Scan for the cell matching the given text and deliver its (X, Y) coordinate at center. 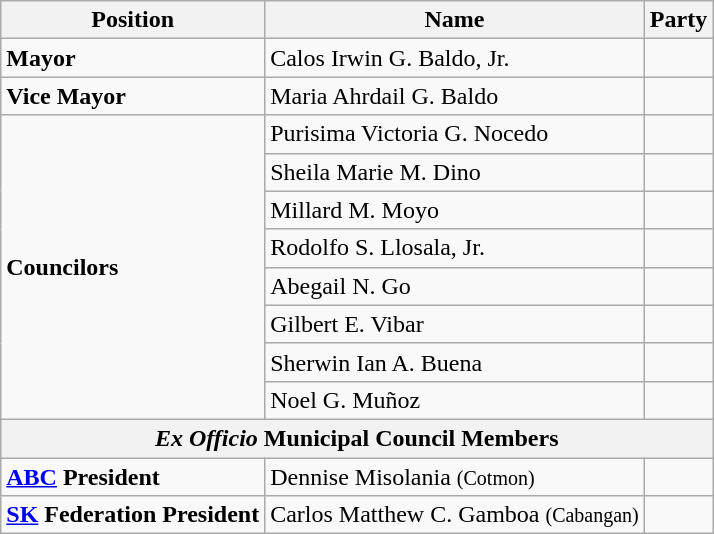
Calos Irwin G. Baldo, Jr. (455, 58)
ABC President (133, 477)
Name (455, 20)
Party (678, 20)
Mayor (133, 58)
Maria Ahrdail G. Baldo (455, 96)
Position (133, 20)
Carlos Matthew C. Gamboa (Cabangan) (455, 515)
Vice Mayor (133, 96)
Noel G. Muñoz (455, 400)
Sheila Marie M. Dino (455, 172)
Rodolfo S. Llosala, Jr. (455, 248)
Dennise Misolania (Cotmon) (455, 477)
Abegail N. Go (455, 286)
Gilbert E. Vibar (455, 324)
SK Federation President (133, 515)
Sherwin Ian A. Buena (455, 362)
Purisima Victoria G. Nocedo (455, 134)
Councilors (133, 267)
Millard M. Moyo (455, 210)
Ex Officio Municipal Council Members (357, 438)
